Extract the (X, Y) coordinate from the center of the cell holding the provided text.  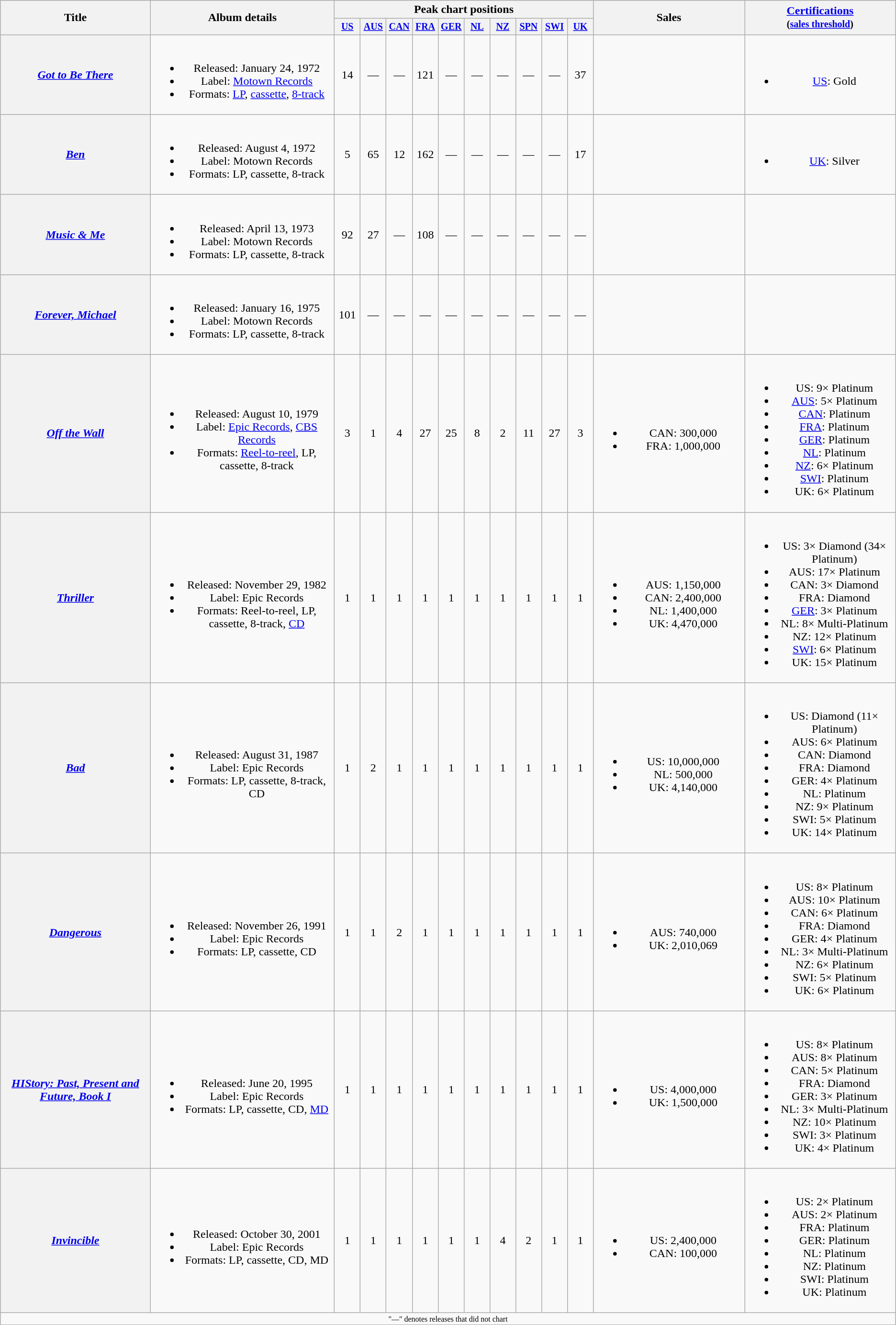
US: Diamond (11× Platinum)AUS: 6× PlatinumCAN: DiamondFRA: DiamondGER: 4× PlatinumNL: PlatinumNZ: 9× PlatinumSWI: 5× PlatinumUK: 14× Platinum (820, 768)
Title (76, 18)
Thriller (76, 598)
12 (399, 154)
US: 2× PlatinumAUS: 2× PlatinumFRA: PlatinumGER: PlatinumNL: PlatinumNZ: PlatinumSWI: PlatinumUK: Platinum (820, 1241)
37 (581, 75)
Got to Be There (76, 75)
HIStory: Past, Present and Future, Book I (76, 1090)
Invincible (76, 1241)
US: 9× PlatinumAUS: 5× PlatinumCAN: PlatinumFRA: PlatinumGER: PlatinumNL: PlatinumNZ: 6× PlatinumSWI: PlatinumUK: 6× Platinum (820, 434)
Released: April 13, 1973Label: Motown RecordsFormats: LP, cassette, 8-track (242, 235)
AUS: 1,150,000CAN: 2,400,000NL: 1,400,000UK: 4,470,000 (669, 598)
CAN (399, 27)
CAN: 300,000FRA: 1,000,000 (669, 434)
US (347, 27)
Released: August 4, 1972Label: Motown RecordsFormats: LP, cassette, 8-track (242, 154)
"—" denotes releases that did not chart (448, 1319)
UK (581, 27)
US: Gold (820, 75)
US: 4,000,000UK: 1,500,000 (669, 1090)
US: 2,400,000CAN: 100,000 (669, 1241)
Released: August 10, 1979Label: Epic Records, CBS RecordsFormats: Reel-to-reel, LP, cassette, 8-track (242, 434)
US: 10,000,000NL: 500,000UK: 4,140,000 (669, 768)
AUS: 740,000UK: 2,010,069 (669, 932)
Album details (242, 18)
Peak chart positions (464, 10)
Released: November 26, 1991Label: Epic RecordsFormats: LP, cassette, CD (242, 932)
Bad (76, 768)
Off the Wall (76, 434)
65 (373, 154)
14 (347, 75)
Released: January 16, 1975Label: Motown RecordsFormats: LP, cassette, 8-track (242, 314)
FRA (425, 27)
8 (477, 434)
108 (425, 235)
17 (581, 154)
AUS (373, 27)
SPN (528, 27)
US: 8× PlatinumAUS: 10× PlatinumCAN: 6× PlatinumFRA: DiamondGER: 4× PlatinumNL: 3× Multi-PlatinumNZ: 6× PlatinumSWI: 5× PlatinumUK: 6× Platinum (820, 932)
92 (347, 235)
Forever, Michael (76, 314)
Released: November 29, 1982Label: Epic RecordsFormats: Reel-to-reel, LP, cassette, 8-track, CD (242, 598)
11 (528, 434)
101 (347, 314)
25 (451, 434)
Released: June 20, 1995Label: Epic RecordsFormats: LP, cassette, CD, MD (242, 1090)
Released: August 31, 1987Label: Epic RecordsFormats: LP, cassette, 8-track, CD (242, 768)
121 (425, 75)
GER (451, 27)
US: 8× PlatinumAUS: 8× PlatinumCAN: 5× PlatinumFRA: DiamondGER: 3× PlatinumNL: 3× Multi-PlatinumNZ: 10× PlatinumSWI: 3× PlatinumUK: 4× Platinum (820, 1090)
Music & Me (76, 235)
Released: January 24, 1972Label: Motown RecordsFormats: LP, cassette, 8-track (242, 75)
Released: October 30, 2001Label: Epic RecordsFormats: LP, cassette, CD, MD (242, 1241)
SWI (554, 27)
Certifications(sales threshold) (820, 18)
Ben (76, 154)
Sales (669, 18)
162 (425, 154)
NZ (503, 27)
5 (347, 154)
UK: Silver (820, 154)
NL (477, 27)
Dangerous (76, 932)
